Determine the [X, Y] coordinate at the center of the cell enclosing the given text.  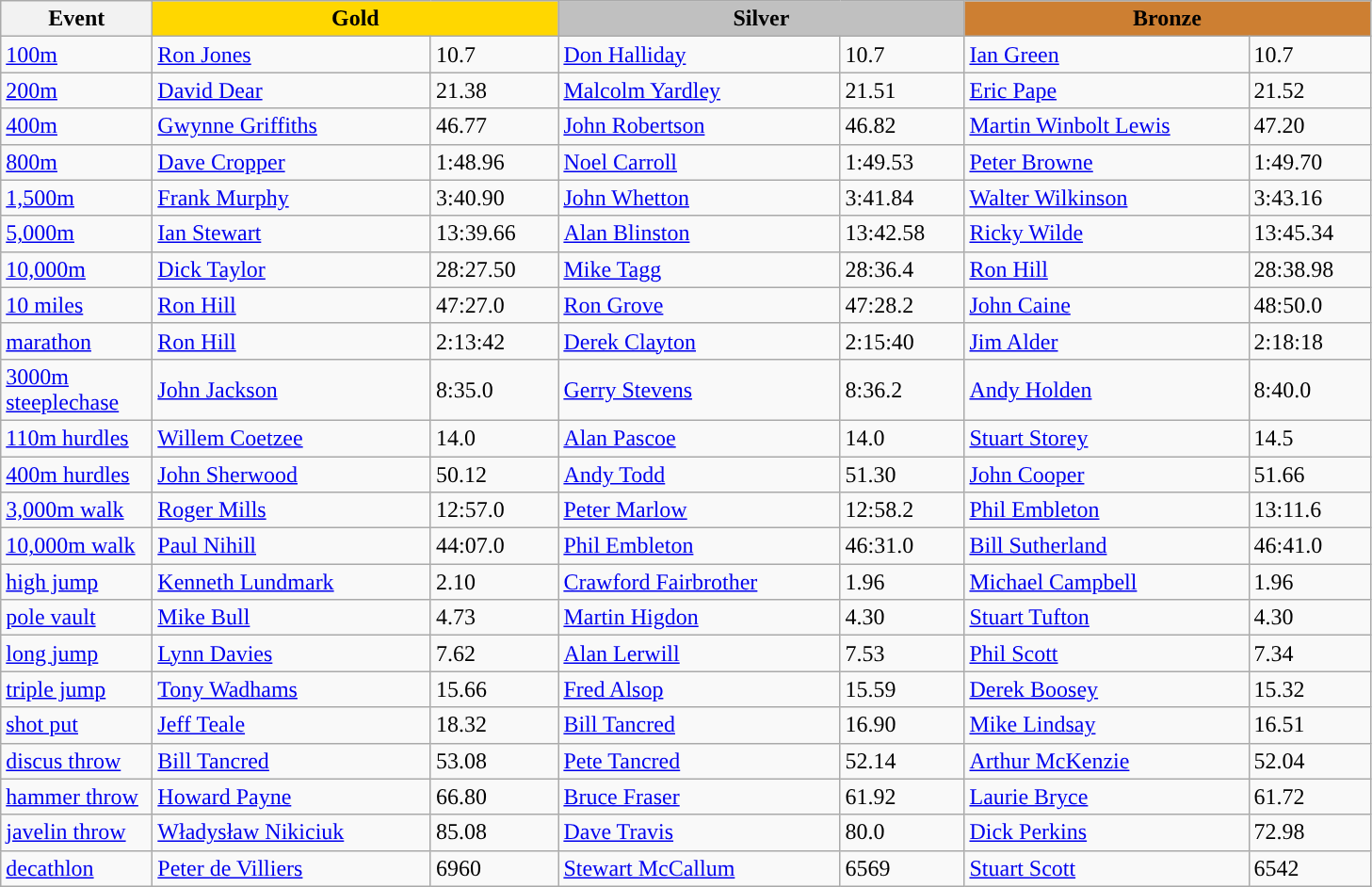
80.0 [902, 832]
shot put [77, 725]
21.52 [1309, 90]
Dave Cropper [292, 162]
Jim Alder [1106, 341]
triple jump [77, 689]
Alan Pascoe [699, 438]
50.12 [493, 474]
Malcolm Yardley [699, 90]
Pete Tancred [699, 761]
Eric Pape [1106, 90]
David Dear [292, 90]
javelin throw [77, 832]
Mike Tagg [699, 269]
John Caine [1106, 305]
6569 [902, 868]
Dick Perkins [1106, 832]
12:57.0 [493, 510]
Ian Stewart [292, 234]
Stuart Storey [1106, 438]
Bronze [1168, 19]
Silver [761, 19]
John Cooper [1106, 474]
Peter de Villiers [292, 868]
Ron Jones [292, 55]
6542 [1309, 868]
44:07.0 [493, 546]
72.98 [1309, 832]
46.77 [493, 126]
13:11.6 [1309, 510]
46:31.0 [902, 546]
Andy Holden [1106, 390]
Lynn Davies [292, 653]
Howard Payne [292, 797]
Kenneth Lundmark [292, 582]
10 miles [77, 305]
100m [77, 55]
Gerry Stevens [699, 390]
Bill Sutherland [1106, 546]
200m [77, 90]
1:49.53 [902, 162]
Phil Scott [1106, 653]
13:45.34 [1309, 234]
Gwynne Griffiths [292, 126]
5,000m [77, 234]
47:27.0 [493, 305]
Alan Lerwill [699, 653]
Arthur McKenzie [1106, 761]
21.51 [902, 90]
1,500m [77, 198]
3000m steeplechase [77, 390]
16.90 [902, 725]
8:40.0 [1309, 390]
53.08 [493, 761]
Walter Wilkinson [1106, 198]
47:28.2 [902, 305]
13:39.66 [493, 234]
Mike Bull [292, 618]
800m [77, 162]
16.51 [1309, 725]
Martin Higdon [699, 618]
51.66 [1309, 474]
long jump [77, 653]
400m [77, 126]
Dick Taylor [292, 269]
Andy Todd [699, 474]
Jeff Teale [292, 725]
Gold [356, 19]
52.14 [902, 761]
52.04 [1309, 761]
14.5 [1309, 438]
400m hurdles [77, 474]
110m hurdles [77, 438]
12:58.2 [902, 510]
4.73 [493, 618]
7.53 [902, 653]
7.62 [493, 653]
John Jackson [292, 390]
2.10 [493, 582]
Derek Boosey [1106, 689]
Alan Blinston [699, 234]
46.82 [902, 126]
John Whetton [699, 198]
Peter Browne [1106, 162]
Noel Carroll [699, 162]
2:13:42 [493, 341]
7.34 [1309, 653]
1:49.70 [1309, 162]
8:36.2 [902, 390]
10,000m [77, 269]
3:41.84 [902, 198]
John Robertson [699, 126]
28:27.50 [493, 269]
Martin Winbolt Lewis [1106, 126]
28:38.98 [1309, 269]
6960 [493, 868]
Ricky Wilde [1106, 234]
Willem Coetzee [292, 438]
Laurie Bryce [1106, 797]
61.92 [902, 797]
48:50.0 [1309, 305]
Dave Travis [699, 832]
3:43.16 [1309, 198]
15.66 [493, 689]
Ron Grove [699, 305]
13:42.58 [902, 234]
Bruce Fraser [699, 797]
Crawford Fairbrother [699, 582]
8:35.0 [493, 390]
Mike Lindsay [1106, 725]
Tony Wadhams [292, 689]
15.32 [1309, 689]
high jump [77, 582]
61.72 [1309, 797]
2:15:40 [902, 341]
15.59 [902, 689]
Ian Green [1106, 55]
21.38 [493, 90]
pole vault [77, 618]
decathlon [77, 868]
10,000m walk [77, 546]
discus throw [77, 761]
hammer throw [77, 797]
85.08 [493, 832]
2:18:18 [1309, 341]
Don Halliday [699, 55]
John Sherwood [292, 474]
66.80 [493, 797]
3,000m walk [77, 510]
Event [77, 19]
Stewart McCallum [699, 868]
Stuart Tufton [1106, 618]
Frank Murphy [292, 198]
Władysław Nikiciuk [292, 832]
Roger Mills [292, 510]
18.32 [493, 725]
28:36.4 [902, 269]
Fred Alsop [699, 689]
46:41.0 [1309, 546]
Derek Clayton [699, 341]
51.30 [902, 474]
3:40.90 [493, 198]
Paul Nihill [292, 546]
Stuart Scott [1106, 868]
47.20 [1309, 126]
Michael Campbell [1106, 582]
1:48.96 [493, 162]
marathon [77, 341]
Peter Marlow [699, 510]
